For the text-containing cell, return its midpoint in (x, y) coordinate format. 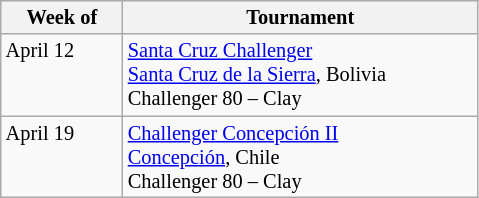
Tournament (300, 17)
Santa Cruz ChallengerSanta Cruz de la Sierra, Bolivia Challenger 80 – Clay (300, 75)
Challenger Concepción IIConcepción, Chile Challenger 80 – Clay (300, 157)
April 19 (62, 157)
Week of (62, 17)
April 12 (62, 75)
